Detect which cell encompasses the target text, then output its (X, Y) center coordinate. 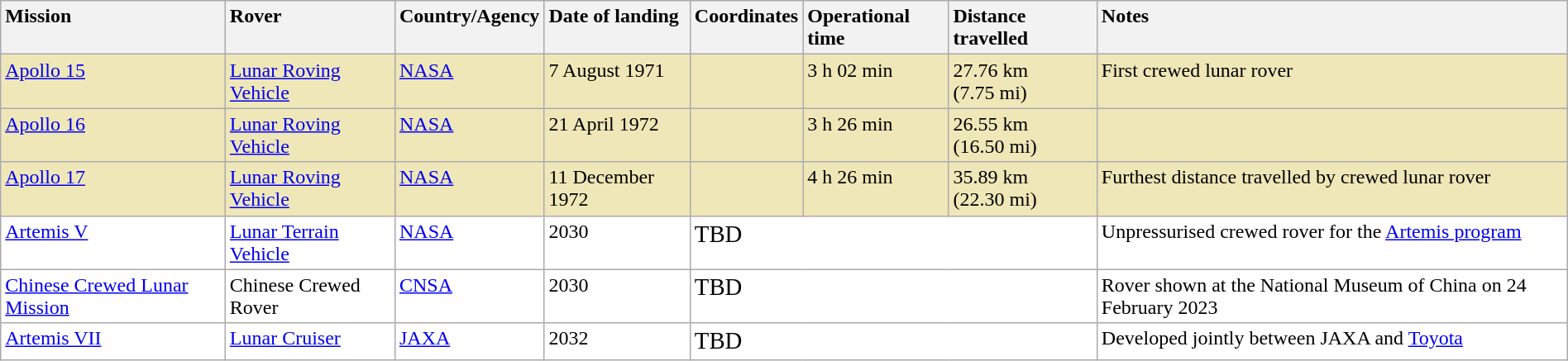
Mission (113, 28)
11 December 1972 (617, 188)
4 h 26 min (876, 188)
21 April 1972 (617, 135)
Unpressurised crewed rover for the Artemis program (1331, 243)
3 h 26 min (876, 135)
CNSA (469, 296)
Distance travelled (1022, 28)
35.89 km(22.30 mi) (1022, 188)
26.55 km(16.50 mi) (1022, 135)
Lunar Cruiser (309, 341)
Artemis V (113, 243)
Rover shown at the National Museum of China on 24 February 2023 (1331, 296)
Apollo 17 (113, 188)
27.76 km(7.75 mi) (1022, 81)
Chinese Crewed Lunar Mission (113, 296)
Country/Agency (469, 28)
Developed jointly between JAXA and Toyota (1331, 341)
Date of landing (617, 28)
Lunar Terrain Vehicle (309, 243)
First crewed lunar rover (1331, 81)
2032 (617, 341)
Coordinates (746, 28)
Furthest distance travelled by crewed lunar rover (1331, 188)
Operational time (876, 28)
Artemis VII (113, 341)
JAXA (469, 341)
Apollo 15 (113, 81)
Rover (309, 28)
3 h 02 min (876, 81)
Chinese Crewed Rover (309, 296)
Notes (1331, 28)
Apollo 16 (113, 135)
7 August 1971 (617, 81)
